From the cell containing the given text, extract its center point as [x, y] coordinate. 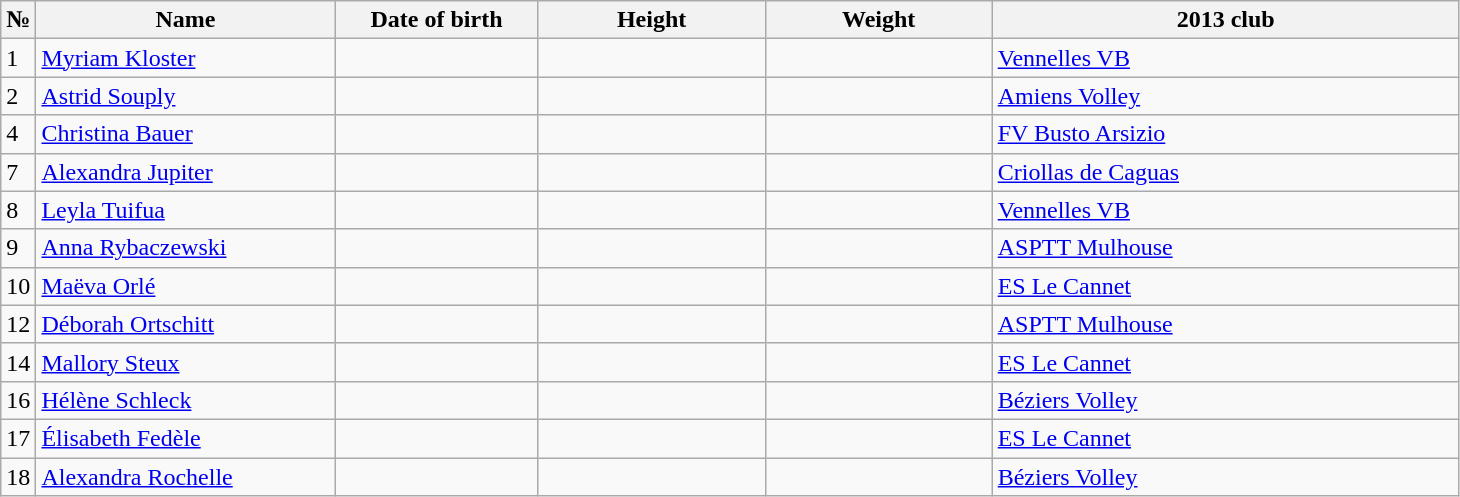
Criollas de Caguas [1226, 172]
Date of birth [436, 20]
№ [18, 20]
17 [18, 438]
Hélène Schleck [186, 400]
8 [18, 210]
Weight [878, 20]
1 [18, 58]
Alexandra Jupiter [186, 172]
2 [18, 96]
Mallory Steux [186, 362]
Déborah Ortschitt [186, 324]
9 [18, 248]
7 [18, 172]
FV Busto Arsizio [1226, 134]
Élisabeth Fedèle [186, 438]
Myriam Kloster [186, 58]
Alexandra Rochelle [186, 477]
4 [18, 134]
16 [18, 400]
14 [18, 362]
Anna Rybaczewski [186, 248]
Leyla Tuifua [186, 210]
18 [18, 477]
10 [18, 286]
Name [186, 20]
Astrid Souply [186, 96]
2013 club [1226, 20]
Amiens Volley [1226, 96]
Maëva Orlé [186, 286]
12 [18, 324]
Height [652, 20]
Christina Bauer [186, 134]
